Return (X, Y) of the center of cell containing provided text 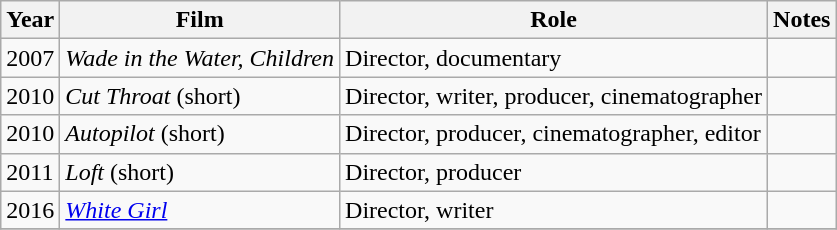
Director, documentary (554, 58)
Director, writer (554, 210)
Wade in the Water, Children (200, 58)
2016 (30, 210)
Director, producer (554, 172)
Autopilot (short) (200, 134)
2007 (30, 58)
Director, producer, cinematographer, editor (554, 134)
Cut Throat (short) (200, 96)
Notes (802, 20)
Director, writer, producer, cinematographer (554, 96)
2011 (30, 172)
Year (30, 20)
Role (554, 20)
White Girl (200, 210)
Film (200, 20)
Loft (short) (200, 172)
